Extract the (x, y) coordinate from the center of the cell holding the provided text.  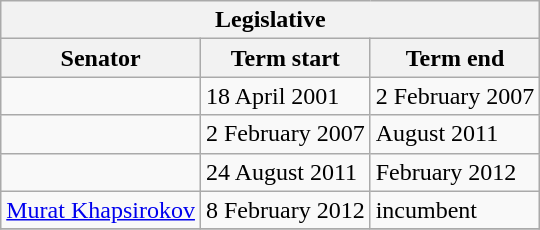
February 2012 (455, 172)
24 August 2011 (285, 172)
8 February 2012 (285, 210)
Legislative (270, 20)
18 April 2001 (285, 96)
Senator (101, 58)
incumbent (455, 210)
Term end (455, 58)
August 2011 (455, 134)
Murat Khapsirokov (101, 210)
Term start (285, 58)
